Pinpoint the cell where the given text exists, returning its (X, Y) midpoint coordinate. 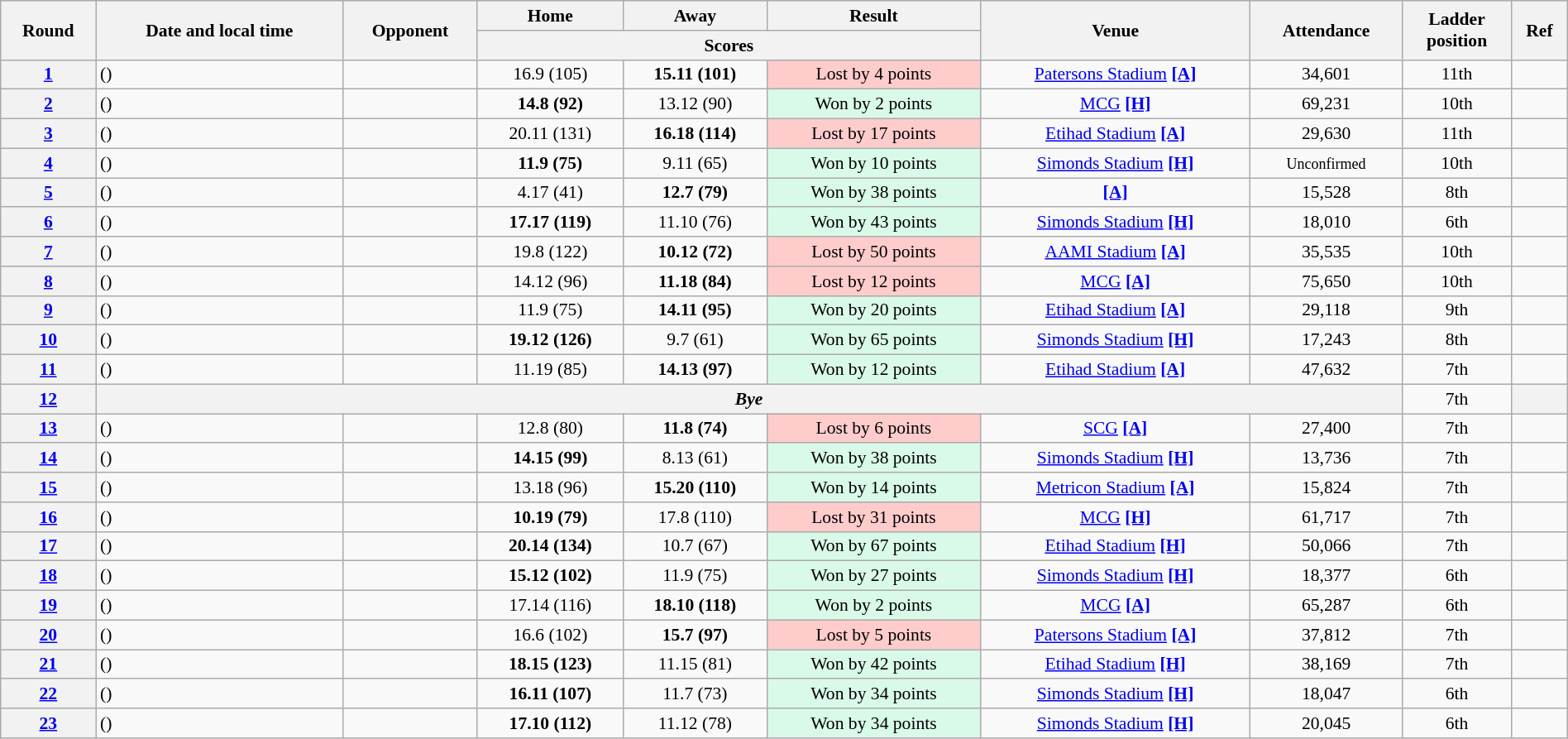
14.8 (92) (550, 104)
18,010 (1327, 223)
Opponent (410, 30)
10.7 (67) (695, 546)
29,118 (1327, 310)
Won by 43 points (873, 223)
Won by 27 points (873, 576)
17.10 (112) (550, 723)
Won by 10 points (873, 163)
11 (48, 370)
Lost by 12 points (873, 281)
75,650 (1327, 281)
17.8 (110) (695, 517)
Date and local time (220, 30)
Lost by 5 points (873, 635)
27,400 (1327, 429)
16.6 (102) (550, 635)
65,287 (1327, 606)
Round (48, 30)
18,377 (1327, 576)
Metricon Stadium [A] (1115, 487)
Won by 42 points (873, 665)
61,717 (1327, 517)
14.12 (96) (550, 281)
Home (550, 16)
17.17 (119) (550, 223)
12.7 (79) (695, 193)
Result (873, 16)
Attendance (1327, 30)
Won by 14 points (873, 487)
SCG [A] (1115, 429)
15,824 (1327, 487)
11.18 (84) (695, 281)
34,601 (1327, 74)
18.10 (118) (695, 606)
22 (48, 694)
Ref (1540, 30)
Bye (749, 399)
50,066 (1327, 546)
Lost by 31 points (873, 517)
Won by 65 points (873, 340)
20 (48, 635)
14 (48, 458)
10.12 (72) (695, 252)
11.15 (81) (695, 665)
Lost by 50 points (873, 252)
9.7 (61) (695, 340)
19.12 (126) (550, 340)
Unconfirmed (1327, 163)
15.11 (101) (695, 74)
20,045 (1327, 723)
Lost by 17 points (873, 134)
18,047 (1327, 694)
12 (48, 399)
15.12 (102) (550, 576)
17 (48, 546)
Venue (1115, 30)
29,630 (1327, 134)
18 (48, 576)
15 (48, 487)
35,535 (1327, 252)
4.17 (41) (550, 193)
11.12 (78) (695, 723)
6 (48, 223)
16.18 (114) (695, 134)
9 (48, 310)
19 (48, 606)
21 (48, 665)
Ladderposition (1456, 30)
20.14 (134) (550, 546)
3 (48, 134)
[A] (1115, 193)
13.18 (96) (550, 487)
Lost by 6 points (873, 429)
4 (48, 163)
AAMI Stadium [A] (1115, 252)
69,231 (1327, 104)
8 (48, 281)
17,243 (1327, 340)
14.15 (99) (550, 458)
16.11 (107) (550, 694)
17.14 (116) (550, 606)
16.9 (105) (550, 74)
15.20 (110) (695, 487)
Won by 12 points (873, 370)
38,169 (1327, 665)
9th (1456, 310)
12.8 (80) (550, 429)
Scores (729, 46)
23 (48, 723)
15,528 (1327, 193)
10.19 (79) (550, 517)
13.12 (90) (695, 104)
11.8 (74) (695, 429)
Won by 67 points (873, 546)
16 (48, 517)
20.11 (131) (550, 134)
37,812 (1327, 635)
19.8 (122) (550, 252)
7 (48, 252)
5 (48, 193)
14.13 (97) (695, 370)
13 (48, 429)
11.19 (85) (550, 370)
13,736 (1327, 458)
11.10 (76) (695, 223)
8.13 (61) (695, 458)
2 (48, 104)
Won by 20 points (873, 310)
Lost by 4 points (873, 74)
18.15 (123) (550, 665)
15.7 (97) (695, 635)
11.7 (73) (695, 694)
1 (48, 74)
47,632 (1327, 370)
Away (695, 16)
9.11 (65) (695, 163)
10 (48, 340)
14.11 (95) (695, 310)
